Scan for the cell matching the given text and deliver its (x, y) coordinate at center. 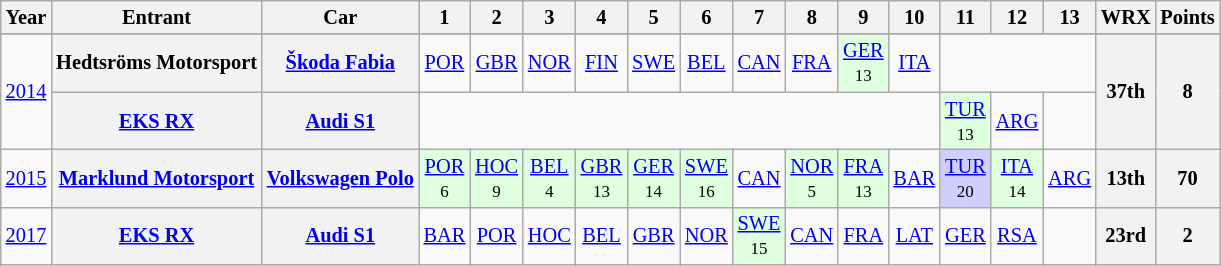
GBR13 (602, 178)
Entrant (156, 17)
LAT (915, 236)
9 (863, 17)
11 (965, 17)
HOC9 (496, 178)
3 (550, 17)
37th (1126, 92)
POR6 (445, 178)
SWE15 (760, 236)
1 (445, 17)
HOC (550, 236)
Hedtsröms Motorsport (156, 63)
70 (1187, 178)
NOR5 (812, 178)
10 (915, 17)
FIN (602, 63)
FRA13 (863, 178)
Marklund Motorsport (156, 178)
12 (1018, 17)
SWE16 (706, 178)
BEL4 (550, 178)
WRX (1126, 17)
5 (654, 17)
13 (1070, 17)
RSA (1018, 236)
23rd (1126, 236)
2014 (26, 92)
Car (340, 17)
7 (760, 17)
TUR13 (965, 121)
2015 (26, 178)
2017 (26, 236)
Volkswagen Polo (340, 178)
GER (965, 236)
SWE (654, 63)
Year (26, 17)
ITA (915, 63)
Points (1187, 17)
GER13 (863, 63)
13th (1126, 178)
ITA14 (1018, 178)
4 (602, 17)
6 (706, 17)
TUR20 (965, 178)
Škoda Fabia (340, 63)
GER14 (654, 178)
